Locate the cell with the specified text and output its [x, y] center coordinate. 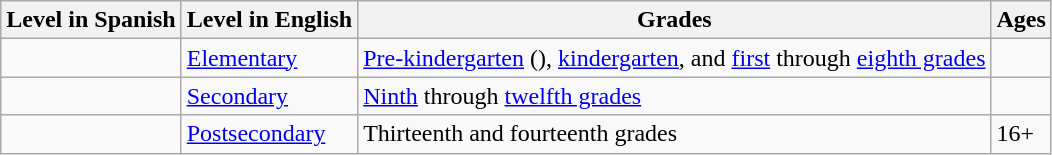
Level in English [269, 20]
Elementary [269, 58]
Thirteenth and fourteenth grades [674, 134]
Ninth through twelfth grades [674, 96]
16+ [1021, 134]
Ages [1021, 20]
Secondary [269, 96]
Level in Spanish [91, 20]
Pre-kindergarten (), kindergarten, and first through eighth grades [674, 58]
Grades [674, 20]
Postsecondary [269, 134]
